Detect which cell encompasses the target text, then output its (X, Y) center coordinate. 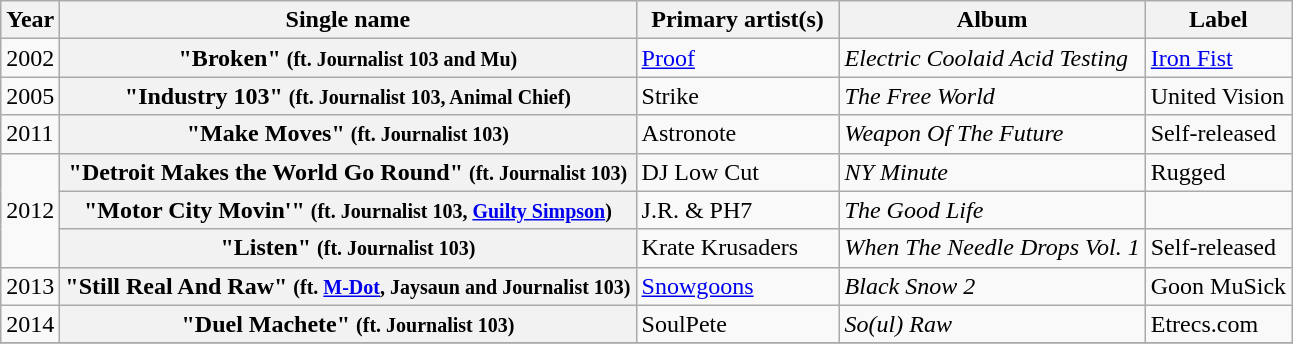
NY Minute (992, 172)
Weapon Of The Future (992, 134)
"Make Moves" (ft. Journalist 103) (348, 134)
Krate Krusaders (738, 248)
Strike (738, 96)
United Vision (1218, 96)
Iron Fist (1218, 58)
2011 (30, 134)
SoulPete (738, 324)
DJ Low Cut (738, 172)
Primary artist(s) (738, 20)
"Listen" (ft. Journalist 103) (348, 248)
2013 (30, 286)
Snowgoons (738, 286)
"Motor City Movin'" (ft. Journalist 103, Guilty Simpson) (348, 210)
2002 (30, 58)
Label (1218, 20)
Rugged (1218, 172)
Year (30, 20)
2005 (30, 96)
When The Needle Drops Vol. 1 (992, 248)
Black Snow 2 (992, 286)
Album (992, 20)
Proof (738, 58)
"Duel Machete" (ft. Journalist 103) (348, 324)
"Still Real And Raw" (ft. M-Dot, Jaysaun and Journalist 103) (348, 286)
2012 (30, 210)
J.R. & PH7 (738, 210)
Astronote (738, 134)
Electric Coolaid Acid Testing (992, 58)
So(ul) Raw (992, 324)
The Free World (992, 96)
"Industry 103" (ft. Journalist 103, Animal Chief) (348, 96)
Etrecs.com (1218, 324)
Goon MuSick (1218, 286)
2014 (30, 324)
Single name (348, 20)
"Detroit Makes the World Go Round" (ft. Journalist 103) (348, 172)
"Broken" (ft. Journalist 103 and Mu) (348, 58)
The Good Life (992, 210)
